Pinpoint the cell where the given text exists, returning its (x, y) midpoint coordinate. 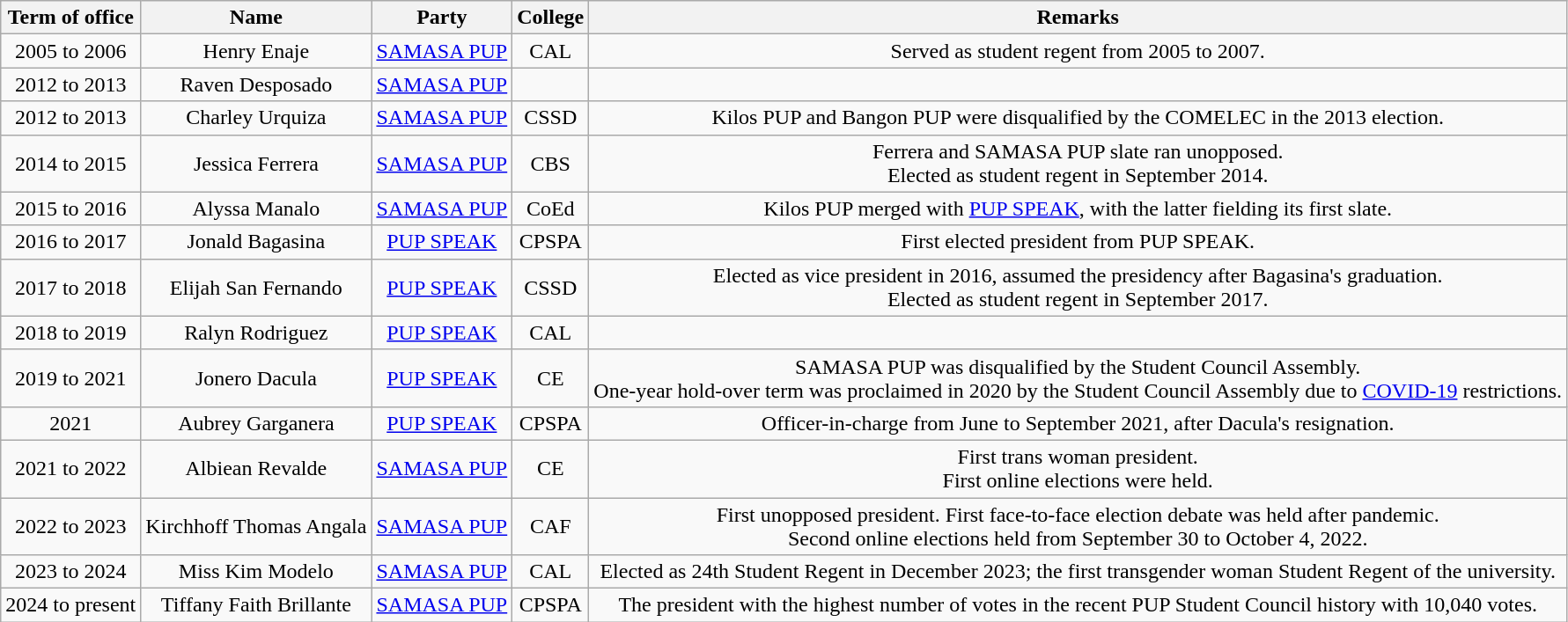
Aubrey Garganera (256, 423)
First trans woman president.First online elections were held. (1078, 468)
Kilos PUP merged with PUP SPEAK, with the latter fielding its first slate. (1078, 209)
2024 to present (70, 605)
Elected as 24th Student Regent in December 2023; the first transgender woman Student Regent of the university. (1078, 572)
The president with the highest number of votes in the recent PUP Student Council history with 10,040 votes. (1078, 605)
Officer-in-charge from June to September 2021, after Dacula's resignation. (1078, 423)
Kilos PUP and Bangon PUP were disqualified by the COMELEC in the 2013 election. (1078, 118)
2021 to 2022 (70, 468)
Jessica Ferrera (256, 164)
Raven Desposado (256, 84)
Jonald Bagasina (256, 242)
Elijah San Fernando (256, 287)
CBS (551, 164)
Party (442, 18)
Served as student regent from 2005 to 2007. (1078, 51)
2018 to 2019 (70, 333)
2021 (70, 423)
First elected president from PUP SPEAK. (1078, 242)
CAF (551, 526)
CoEd (551, 209)
Ralyn Rodriguez (256, 333)
Remarks (1078, 18)
2023 to 2024 (70, 572)
Alyssa Manalo (256, 209)
Miss Kim Modelo (256, 572)
Albiean Revalde (256, 468)
2014 to 2015 (70, 164)
Henry Enaje (256, 51)
College (551, 18)
Term of office (70, 18)
Kirchhoff Thomas Angala (256, 526)
2005 to 2006 (70, 51)
Tiffany Faith Brillante (256, 605)
Name (256, 18)
Jonero Dacula (256, 378)
2022 to 2023 (70, 526)
2015 to 2016 (70, 209)
Elected as vice president in 2016, assumed the presidency after Bagasina's graduation.Elected as student regent in September 2017. (1078, 287)
Charley Urquiza (256, 118)
2016 to 2017 (70, 242)
Ferrera and SAMASA PUP slate ran unopposed.Elected as student regent in September 2014. (1078, 164)
2019 to 2021 (70, 378)
2017 to 2018 (70, 287)
